Scan for the cell matching the given text and deliver its (X, Y) coordinate at center. 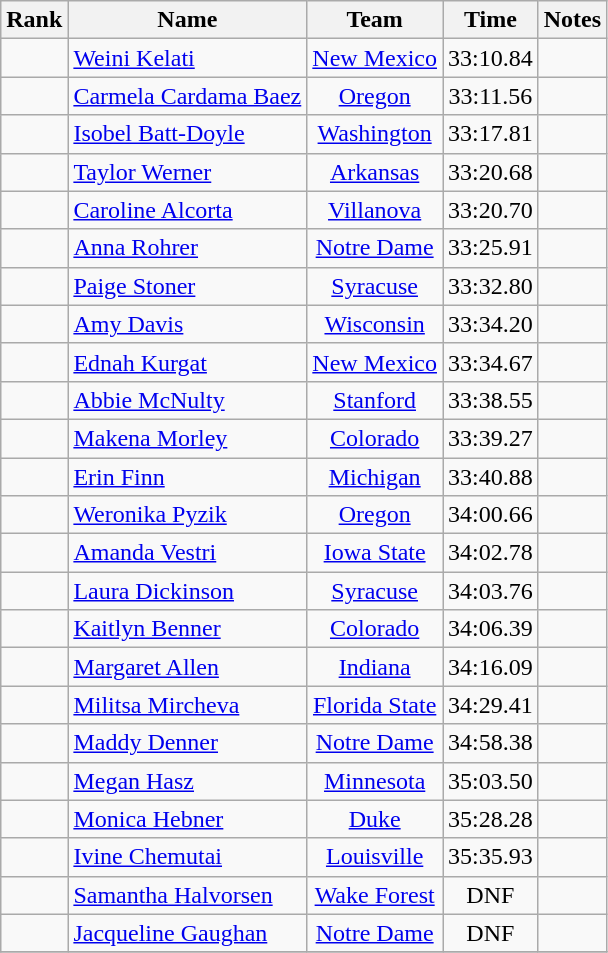
Abbie McNulty (188, 400)
33:34.67 (490, 362)
Caroline Alcorta (188, 210)
Amanda Vestri (188, 553)
Carmela Cardama Baez (188, 96)
Jacqueline Gaughan (188, 933)
Weini Kelati (188, 58)
Paige Stoner (188, 286)
34:02.78 (490, 553)
33:40.88 (490, 477)
34:06.39 (490, 629)
Taylor Werner (188, 172)
Megan Hasz (188, 781)
33:20.70 (490, 210)
Arkansas (375, 172)
33:32.80 (490, 286)
Villanova (375, 210)
Margaret Allen (188, 667)
33:34.20 (490, 324)
35:03.50 (490, 781)
Makena Morley (188, 438)
34:58.38 (490, 743)
Indiana (375, 667)
Laura Dickinson (188, 591)
Isobel Batt-Doyle (188, 134)
Michigan (375, 477)
Washington (375, 134)
Weronika Pyzik (188, 515)
34:29.41 (490, 705)
Wisconsin (375, 324)
35:35.93 (490, 857)
Team (375, 20)
Florida State (375, 705)
Minnesota (375, 781)
Stanford (375, 400)
33:10.84 (490, 58)
Duke (375, 819)
Name (188, 20)
34:00.66 (490, 515)
34:03.76 (490, 591)
Time (490, 20)
Rank (34, 20)
Kaitlyn Benner (188, 629)
Erin Finn (188, 477)
Notes (572, 20)
Ednah Kurgat (188, 362)
33:20.68 (490, 172)
Amy Davis (188, 324)
Wake Forest (375, 895)
Monica Hebner (188, 819)
Militsa Mircheva (188, 705)
Ivine Chemutai (188, 857)
33:25.91 (490, 248)
Louisville (375, 857)
33:17.81 (490, 134)
34:16.09 (490, 667)
Anna Rohrer (188, 248)
35:28.28 (490, 819)
33:11.56 (490, 96)
Iowa State (375, 553)
33:38.55 (490, 400)
Maddy Denner (188, 743)
33:39.27 (490, 438)
Samantha Halvorsen (188, 895)
